From the cell containing the given text, extract its center point as (x, y) coordinate. 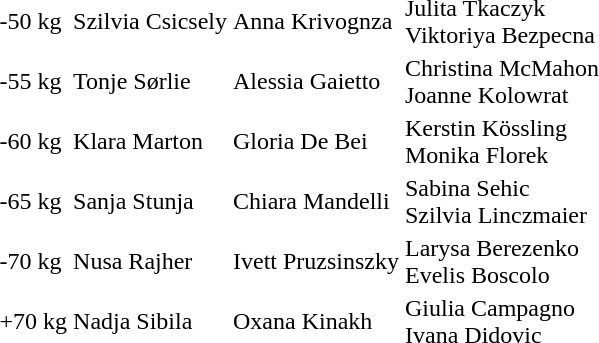
Gloria De Bei (316, 142)
Chiara Mandelli (316, 202)
Ivett Pruzsinszky (316, 262)
Klara Marton (150, 142)
Alessia Gaietto (316, 82)
Nusa Rajher (150, 262)
Tonje Sørlie (150, 82)
Sanja Stunja (150, 202)
